Detect which cell encompasses the target text, then output its [x, y] center coordinate. 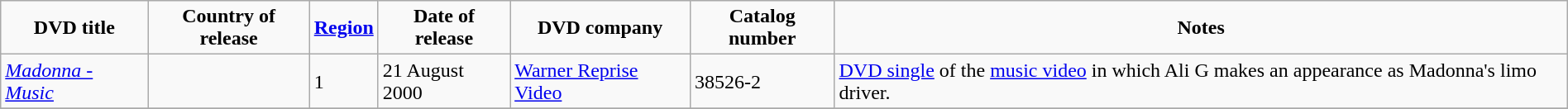
Catalog number [762, 28]
Country of release [228, 28]
Warner Reprise Video [600, 81]
Date of release [443, 28]
Madonna - Music [74, 81]
DVD single of the music video in which Ali G makes an appearance as Madonna's limo driver. [1201, 81]
21 August 2000 [443, 81]
DVD title [74, 28]
DVD company [600, 28]
Region [344, 28]
Notes [1201, 28]
38526-2 [762, 81]
1 [344, 81]
